From the cell containing the given text, extract its center point as [x, y] coordinate. 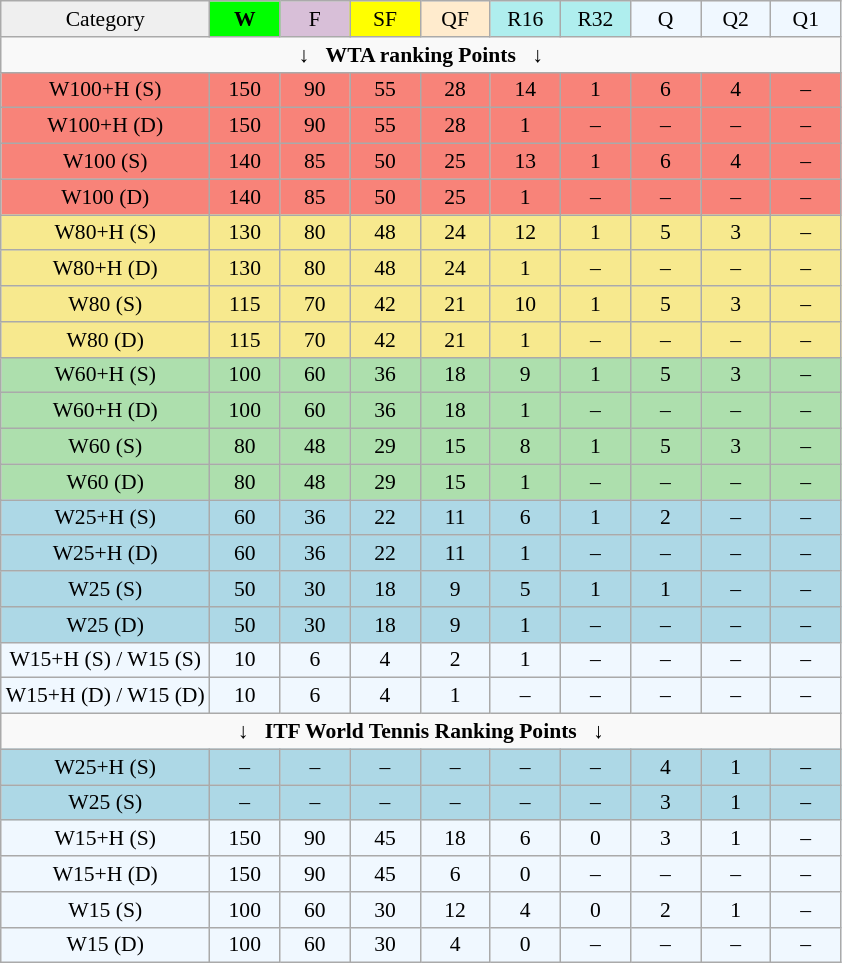
R16 [525, 19]
Category [106, 19]
13 [525, 162]
F [315, 19]
W15+H (D) [106, 874]
W80+H (S) [106, 233]
W25+H (D) [106, 554]
W25 (D) [106, 625]
QF [455, 19]
W100 (D) [106, 197]
W15 (S) [106, 910]
W15 (D) [106, 945]
W100+H (S) [106, 90]
W60 (S) [106, 447]
W80 (D) [106, 340]
↓ WTA ranking Points ↓ [421, 55]
Q [665, 19]
W60+H (D) [106, 411]
W80+H (D) [106, 269]
SF [385, 19]
↓ ITF World Tennis Ranking Points ↓ [421, 732]
W80 (S) [106, 304]
Q2 [736, 19]
W100 (S) [106, 162]
W100+H (D) [106, 126]
W15+H (S) / W15 (S) [106, 660]
W15+H (S) [106, 839]
Q1 [806, 19]
14 [525, 90]
8 [525, 447]
W [245, 19]
R32 [595, 19]
W60 (D) [106, 482]
W15+H (D) / W15 (D) [106, 696]
W60+H (S) [106, 375]
